Find where the given text appears and provide that cell's center as (X, Y) coordinate. 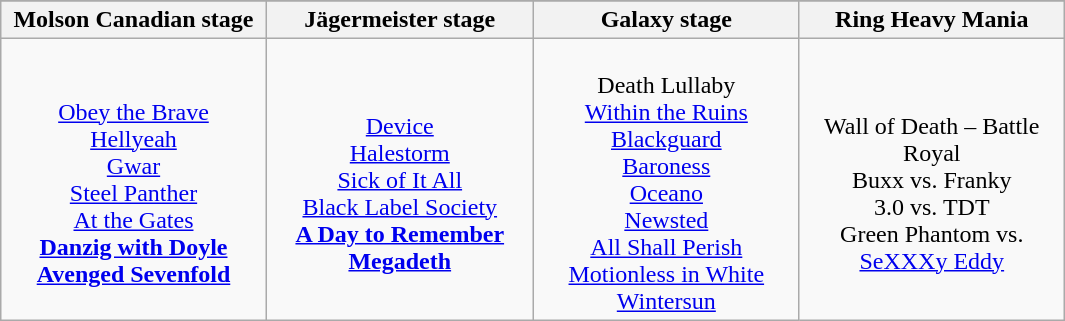
Jägermeister stage (400, 20)
Wall of Death – Battle Royal Buxx vs. Franky 3.0 vs. TDT Green Phantom vs. SeXXXy Eddy (932, 180)
Ring Heavy Mania (932, 20)
Galaxy stage (666, 20)
Death Lullaby Within the Ruins Blackguard Baroness Oceano Newsted All Shall Perish Motionless in White Wintersun (666, 180)
Obey the Brave Hellyeah Gwar Steel Panther At the Gates Danzig with Doyle Avenged Sevenfold (134, 180)
Molson Canadian stage (134, 20)
Device Halestorm Sick of It All Black Label Society A Day to Remember Megadeth (400, 180)
